Find where the given text appears and provide that cell's center as [x, y] coordinate. 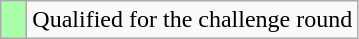
Qualified for the challenge round [192, 20]
